Return the [X, Y] coordinate for the center point of the cell that contains the specified text.  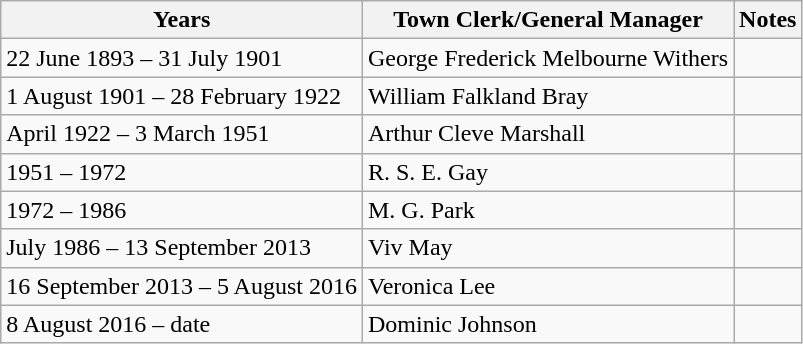
Viv May [548, 248]
1951 – 1972 [182, 172]
July 1986 – 13 September 2013 [182, 248]
Arthur Cleve Marshall [548, 134]
1972 – 1986 [182, 210]
Years [182, 20]
April 1922 – 3 March 1951 [182, 134]
M. G. Park [548, 210]
8 August 2016 – date [182, 324]
William Falkland Bray [548, 96]
1 August 1901 – 28 February 1922 [182, 96]
Town Clerk/General Manager [548, 20]
22 June 1893 – 31 July 1901 [182, 58]
Notes [768, 20]
Dominic Johnson [548, 324]
Veronica Lee [548, 286]
R. S. E. Gay [548, 172]
George Frederick Melbourne Withers [548, 58]
16 September 2013 – 5 August 2016 [182, 286]
